Detect which cell encompasses the target text, then output its (x, y) center coordinate. 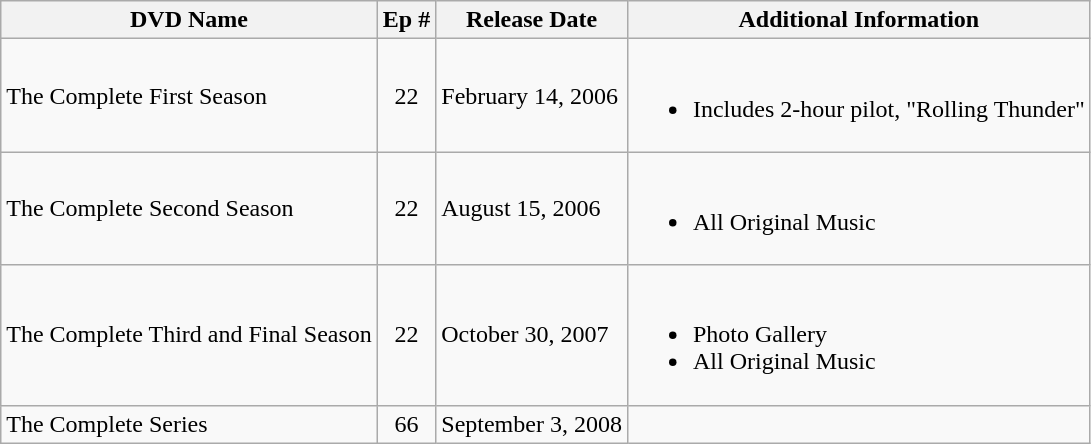
The Complete First Season (190, 96)
The Complete Third and Final Season (190, 335)
All Original Music (858, 208)
The Complete Series (190, 424)
Additional Information (858, 20)
February 14, 2006 (532, 96)
September 3, 2008 (532, 424)
August 15, 2006 (532, 208)
Release Date (532, 20)
Ep # (406, 20)
Photo GalleryAll Original Music (858, 335)
Includes 2-hour pilot, "Rolling Thunder" (858, 96)
The Complete Second Season (190, 208)
66 (406, 424)
October 30, 2007 (532, 335)
DVD Name (190, 20)
